Output the [X, Y] coordinate of the center of the cell containing the given text.  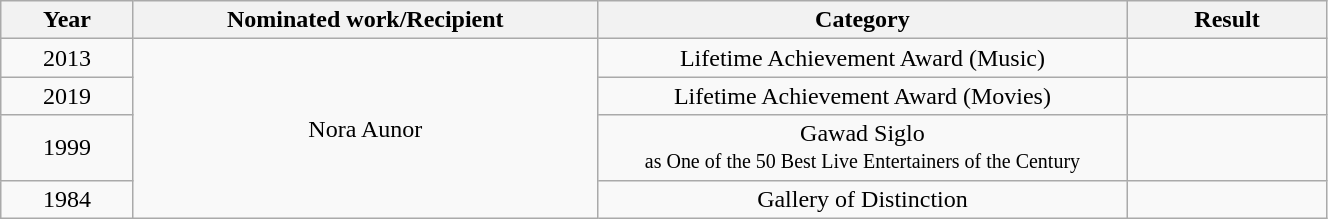
1984 [68, 199]
Lifetime Achievement Award (Music) [862, 58]
Lifetime Achievement Award (Movies) [862, 96]
Result [1228, 20]
1999 [68, 148]
Nora Aunor [365, 128]
Gawad Siglo as One of the 50 Best Live Entertainers of the Century [862, 148]
Nominated work/Recipient [365, 20]
2019 [68, 96]
Year [68, 20]
Category [862, 20]
Gallery of Distinction [862, 199]
2013 [68, 58]
